Find where the given text appears and provide that cell's center as (X, Y) coordinate. 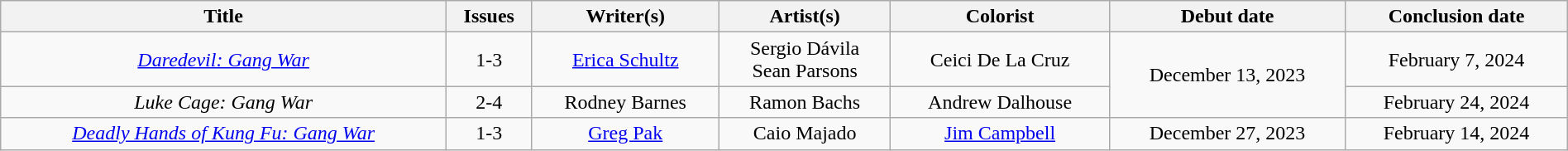
December 27, 2023 (1227, 134)
Ramon Bachs (804, 102)
Colorist (1001, 17)
Ceici De La Cruz (1001, 60)
Rodney Barnes (625, 102)
Deadly Hands of Kung Fu: Gang War (223, 134)
Artist(s) (804, 17)
Debut date (1227, 17)
December 13, 2023 (1227, 75)
Caio Majado (804, 134)
Jim Campbell (1001, 134)
Title (223, 17)
Erica Schultz (625, 60)
Conclusion date (1456, 17)
February 24, 2024 (1456, 102)
February 14, 2024 (1456, 134)
Andrew Dalhouse (1001, 102)
Luke Cage: Gang War (223, 102)
2-4 (490, 102)
Sergio DávilaSean Parsons (804, 60)
Issues (490, 17)
Daredevil: Gang War (223, 60)
Greg Pak (625, 134)
Writer(s) (625, 17)
February 7, 2024 (1456, 60)
